Output the (X, Y) coordinate of the center of the cell containing the given text.  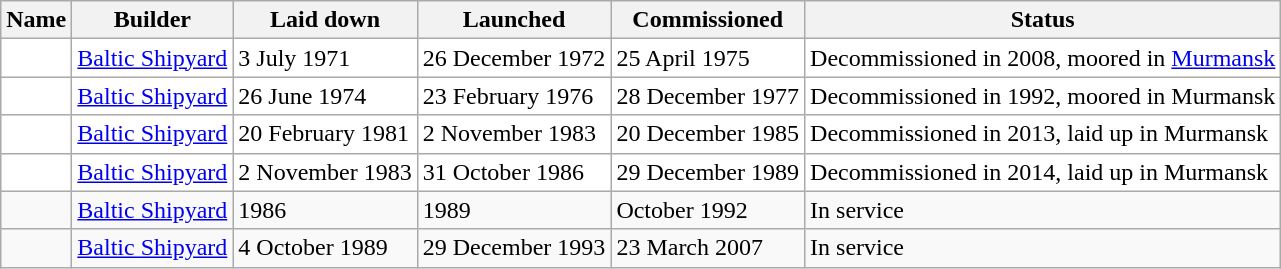
Name (36, 20)
1989 (514, 210)
Decommissioned in 2008, moored in Murmansk (1043, 58)
28 December 1977 (708, 96)
Launched (514, 20)
1986 (325, 210)
October 1992 (708, 210)
26 December 1972 (514, 58)
29 December 1993 (514, 248)
23 March 2007 (708, 248)
29 December 1989 (708, 172)
25 April 1975 (708, 58)
23 February 1976 (514, 96)
31 October 1986 (514, 172)
Decommissioned in 1992, moored in Murmansk (1043, 96)
Builder (152, 20)
20 February 1981 (325, 134)
Commissioned (708, 20)
Decommissioned in 2014, laid up in Murmansk (1043, 172)
26 June 1974 (325, 96)
20 December 1985 (708, 134)
Decommissioned in 2013, laid up in Murmansk (1043, 134)
Status (1043, 20)
Laid down (325, 20)
4 October 1989 (325, 248)
3 July 1971 (325, 58)
